Identify which cell holds the provided text, then report its [X, Y] central coordinate. 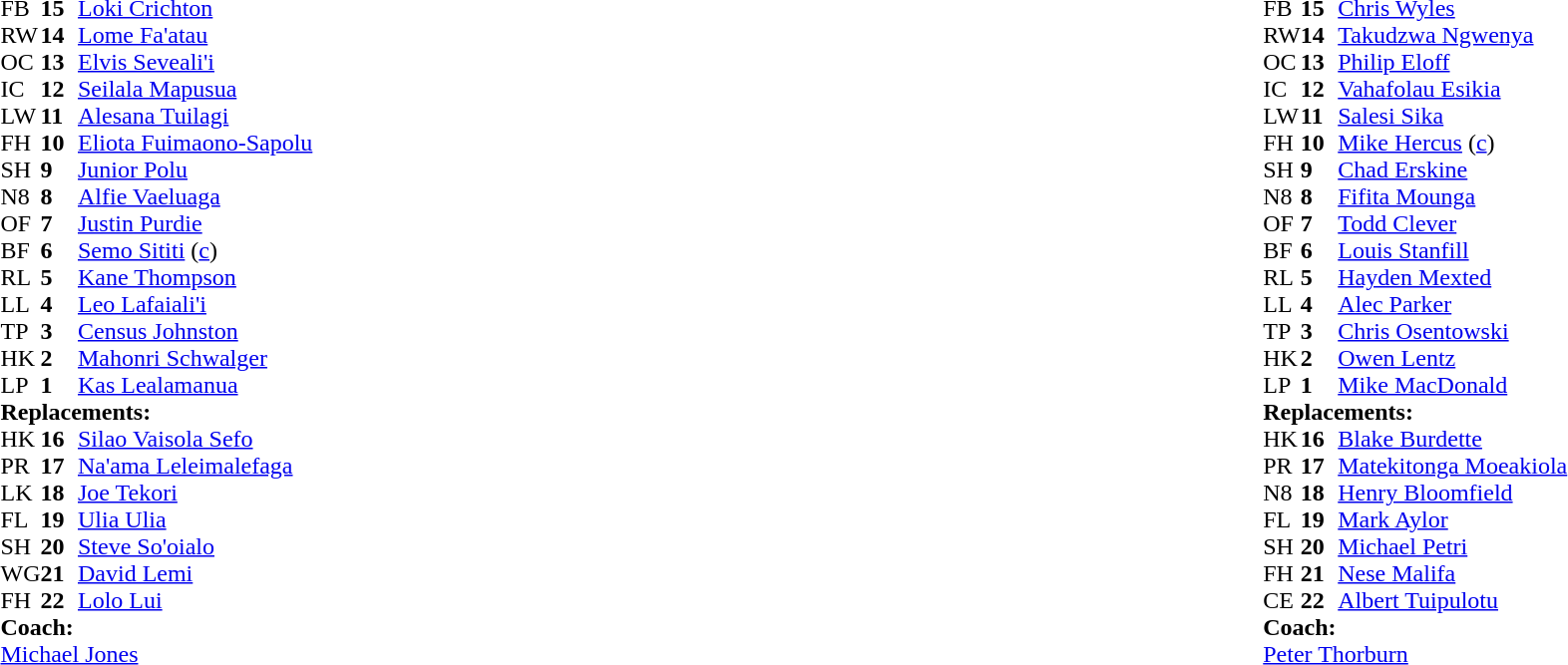
Mark Aylor [1452, 520]
Mike MacDonald [1452, 385]
Chris Osentowski [1452, 331]
Seilala Mapusua [196, 90]
Blake Burdette [1452, 439]
Census Johnston [196, 331]
Kas Lealamanua [196, 385]
Junior Polu [196, 169]
Lolo Lui [196, 600]
Fifita Mounga [1452, 197]
Ulia Ulia [196, 520]
Chad Erskine [1452, 169]
Takudzwa Ngwenya [1452, 36]
Steve So'oialo [196, 546]
Silao Vaisola Sefo [196, 439]
Justin Purdie [196, 223]
Philip Eloff [1452, 62]
Alec Parker [1452, 305]
Salesi Sika [1452, 116]
David Lemi [196, 574]
Nese Malifa [1452, 574]
CE [1282, 600]
Louis Stanfill [1452, 251]
Joe Tekori [196, 493]
Lome Fa'atau [196, 36]
WG [20, 574]
Hayden Mexted [1452, 277]
Mike Hercus (c) [1452, 144]
Mahonri Schwalger [196, 359]
Alfie Vaeluaga [196, 197]
Eliota Fuimaono-Sapolu [196, 144]
Michael Petri [1452, 546]
Kane Thompson [196, 277]
Elvis Seveali'i [196, 62]
Owen Lentz [1452, 359]
Matekitonga Moeakiola [1452, 467]
LK [20, 493]
Alesana Tuilagi [196, 116]
Leo Lafaiali'i [196, 305]
Henry Bloomfield [1452, 493]
Albert Tuipulotu [1452, 600]
Na'ama Leleimalefaga [196, 467]
Semo Sititi (c) [196, 251]
Todd Clever [1452, 223]
Vahafolau Esikia [1452, 90]
